From the cell containing the given text, extract its center point as [x, y] coordinate. 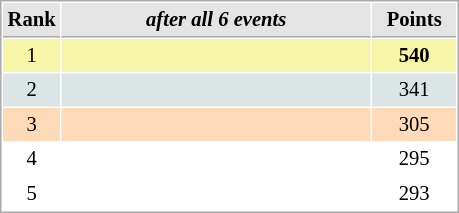
540 [414, 56]
5 [32, 194]
1 [32, 56]
Points [414, 20]
295 [414, 158]
305 [414, 124]
after all 6 events [216, 20]
2 [32, 90]
293 [414, 194]
4 [32, 158]
3 [32, 124]
Rank [32, 20]
341 [414, 90]
